Return (x, y) of the center of cell containing provided text 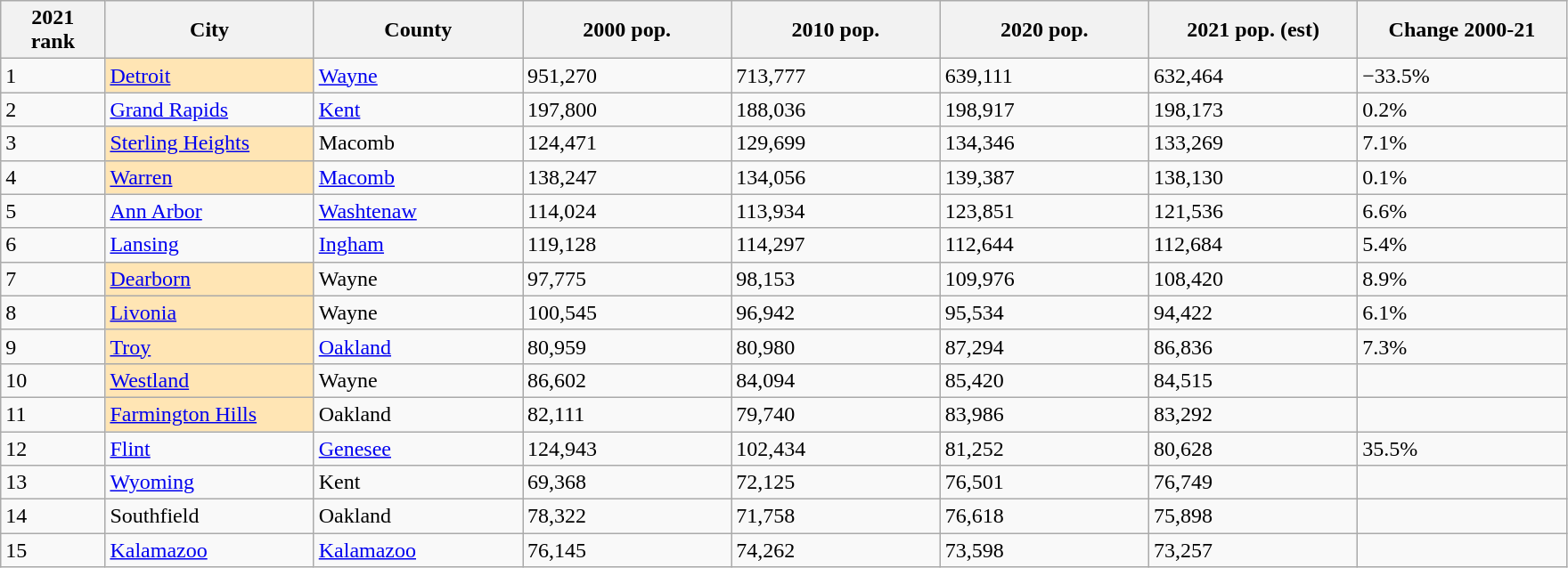
Flint (209, 448)
9 (53, 346)
City (209, 30)
124,943 (626, 448)
188,036 (836, 110)
72,125 (836, 483)
78,322 (626, 516)
Warren (209, 177)
7.1% (1462, 143)
Detroit (209, 76)
8.9% (1462, 279)
133,269 (1253, 143)
198,173 (1253, 110)
138,130 (1253, 177)
1 (53, 76)
11 (53, 414)
Washtenaw (418, 211)
95,534 (1044, 312)
114,297 (836, 245)
6.1% (1462, 312)
83,292 (1253, 414)
108,420 (1253, 279)
35.5% (1462, 448)
74,262 (836, 550)
Westland (209, 380)
79,740 (836, 414)
73,257 (1253, 550)
86,836 (1253, 346)
69,368 (626, 483)
2021 pop. (est) (1253, 30)
123,851 (1044, 211)
Genesee (418, 448)
134,056 (836, 177)
102,434 (836, 448)
100,545 (626, 312)
Change 2000-21 (1462, 30)
197,800 (626, 110)
Wyoming (209, 483)
198,917 (1044, 110)
639,111 (1044, 76)
80,980 (836, 346)
Farmington Hills (209, 414)
87,294 (1044, 346)
7.3% (1462, 346)
80,959 (626, 346)
Southfield (209, 516)
0.2% (1462, 110)
83,986 (1044, 414)
84,094 (836, 380)
109,976 (1044, 279)
139,387 (1044, 177)
73,598 (1044, 550)
76,145 (626, 550)
Ingham (418, 245)
134,346 (1044, 143)
82,111 (626, 414)
129,699 (836, 143)
121,536 (1253, 211)
15 (53, 550)
112,684 (1253, 245)
0.1% (1462, 177)
14 (53, 516)
10 (53, 380)
951,270 (626, 76)
8 (53, 312)
138,247 (626, 177)
80,628 (1253, 448)
76,501 (1044, 483)
Ann Arbor (209, 211)
81,252 (1044, 448)
632,464 (1253, 76)
Grand Rapids (209, 110)
113,934 (836, 211)
2010 pop. (836, 30)
713,777 (836, 76)
Sterling Heights (209, 143)
Livonia (209, 312)
85,420 (1044, 380)
2000 pop. (626, 30)
2021rank (53, 30)
97,775 (626, 279)
2020 pop. (1044, 30)
13 (53, 483)
3 (53, 143)
112,644 (1044, 245)
124,471 (626, 143)
71,758 (836, 516)
5.4% (1462, 245)
2 (53, 110)
6.6% (1462, 211)
−33.5% (1462, 76)
84,515 (1253, 380)
4 (53, 177)
Dearborn (209, 279)
119,128 (626, 245)
98,153 (836, 279)
86,602 (626, 380)
Lansing (209, 245)
76,749 (1253, 483)
6 (53, 245)
114,024 (626, 211)
76,618 (1044, 516)
96,942 (836, 312)
5 (53, 211)
Troy (209, 346)
7 (53, 279)
County (418, 30)
94,422 (1253, 312)
75,898 (1253, 516)
12 (53, 448)
